Output the [x, y] coordinate of the center of the cell containing the given text.  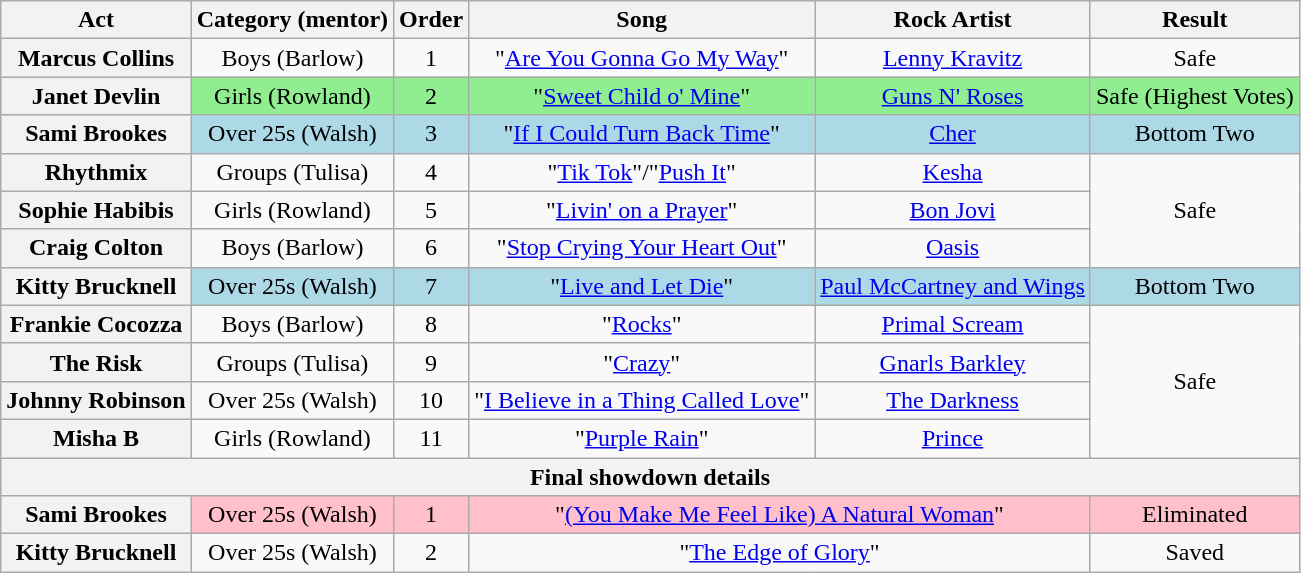
5 [432, 210]
8 [432, 324]
"I Believe in a Thing Called Love" [642, 400]
Frankie Cocozza [96, 324]
Prince [953, 438]
4 [432, 172]
Song [642, 20]
11 [432, 438]
Act [96, 20]
"The Edge of Glory" [780, 553]
"Tik Tok"/"Push It" [642, 172]
Guns N' Roses [953, 96]
3 [432, 134]
"Rocks" [642, 324]
Result [1194, 20]
"If I Could Turn Back Time" [642, 134]
9 [432, 362]
Rock Artist [953, 20]
Gnarls Barkley [953, 362]
Category (mentor) [292, 20]
Janet Devlin [96, 96]
10 [432, 400]
Paul McCartney and Wings [953, 286]
"Are You Gonna Go My Way" [642, 58]
Saved [1194, 553]
Cher [953, 134]
Safe (Highest Votes) [1194, 96]
Misha B [96, 438]
"Crazy" [642, 362]
Marcus Collins [96, 58]
Final showdown details [650, 477]
"Sweet Child o' Mine" [642, 96]
Eliminated [1194, 515]
"Livin' on a Prayer" [642, 210]
Primal Scream [953, 324]
Johnny Robinson [96, 400]
Kesha [953, 172]
"Stop Crying Your Heart Out" [642, 248]
6 [432, 248]
7 [432, 286]
Order [432, 20]
The Risk [96, 362]
"Purple Rain" [642, 438]
The Darkness [953, 400]
"(You Make Me Feel Like) A Natural Woman" [780, 515]
Lenny Kravitz [953, 58]
"Live and Let Die" [642, 286]
Craig Colton [96, 248]
Bon Jovi [953, 210]
Oasis [953, 248]
Rhythmix [96, 172]
Sophie Habibis [96, 210]
